Detect which cell encompasses the target text, then output its (X, Y) center coordinate. 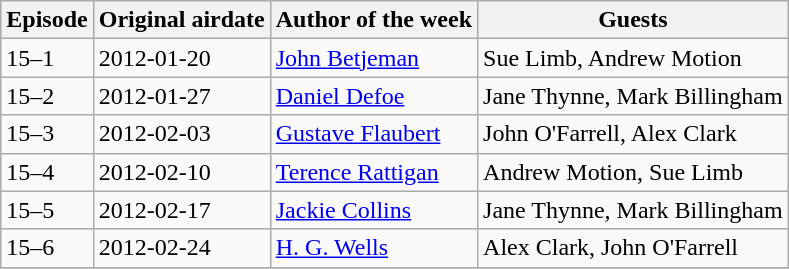
Jackie Collins (374, 210)
John O'Farrell, Alex Clark (634, 134)
15–6 (47, 248)
H. G. Wells (374, 248)
Guests (634, 20)
Episode (47, 20)
2012-02-17 (182, 210)
Terence Rattigan (374, 172)
Gustave Flaubert (374, 134)
2012-02-10 (182, 172)
Author of the week (374, 20)
15–4 (47, 172)
15–5 (47, 210)
2012-01-27 (182, 96)
2012-01-20 (182, 58)
15–3 (47, 134)
Andrew Motion, Sue Limb (634, 172)
Sue Limb, Andrew Motion (634, 58)
15–2 (47, 96)
2012-02-03 (182, 134)
2012-02-24 (182, 248)
Alex Clark, John O'Farrell (634, 248)
John Betjeman (374, 58)
Daniel Defoe (374, 96)
Original airdate (182, 20)
15–1 (47, 58)
